Detect which cell encompasses the target text, then output its [x, y] center coordinate. 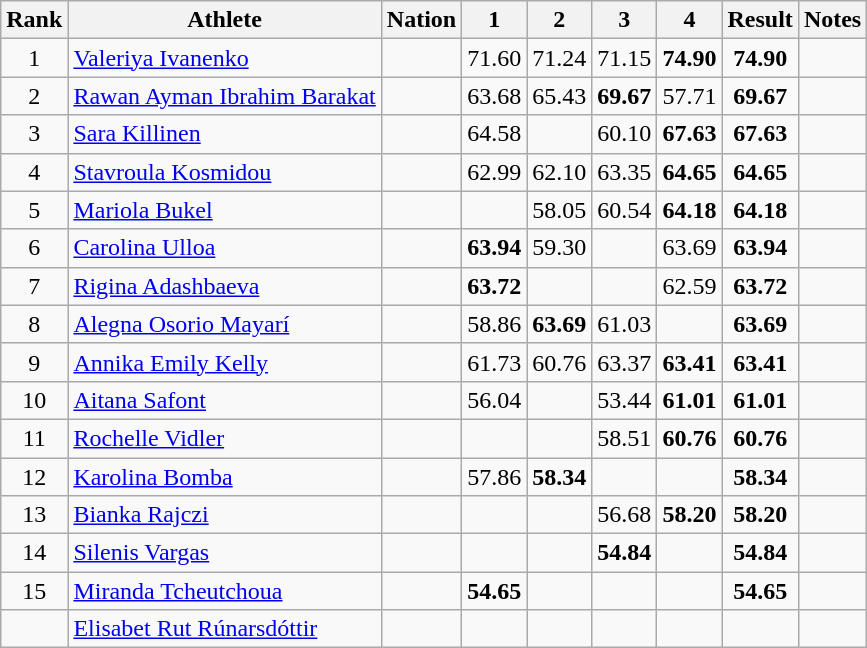
71.24 [560, 58]
8 [34, 324]
62.59 [690, 286]
Karolina Bomba [224, 477]
Bianka Rajczi [224, 515]
56.68 [624, 515]
Annika Emily Kelly [224, 362]
15 [34, 591]
Notes [832, 20]
10 [34, 400]
Athlete [224, 20]
63.35 [624, 172]
60.10 [624, 134]
11 [34, 438]
Valeriya Ivanenko [224, 58]
71.60 [494, 58]
Miranda Tcheutchoua [224, 591]
57.71 [690, 96]
56.04 [494, 400]
Carolina Ulloa [224, 248]
Rigina Adashbaeva [224, 286]
Elisabet Rut Rúnarsdóttir [224, 629]
Alegna Osorio Mayarí [224, 324]
57.86 [494, 477]
71.15 [624, 58]
Sara Killinen [224, 134]
61.73 [494, 362]
Rochelle Vidler [224, 438]
Rawan Ayman Ibrahim Barakat [224, 96]
62.10 [560, 172]
Mariola Bukel [224, 210]
63.37 [624, 362]
Stavroula Kosmidou [224, 172]
9 [34, 362]
6 [34, 248]
62.99 [494, 172]
64.58 [494, 134]
7 [34, 286]
12 [34, 477]
5 [34, 210]
Silenis Vargas [224, 553]
Aitana Safont [224, 400]
Nation [421, 20]
13 [34, 515]
Result [760, 20]
65.43 [560, 96]
53.44 [624, 400]
61.03 [624, 324]
58.86 [494, 324]
59.30 [560, 248]
Rank [34, 20]
58.51 [624, 438]
63.68 [494, 96]
14 [34, 553]
60.54 [624, 210]
58.05 [560, 210]
